Return (X, Y) of the center of cell containing provided text 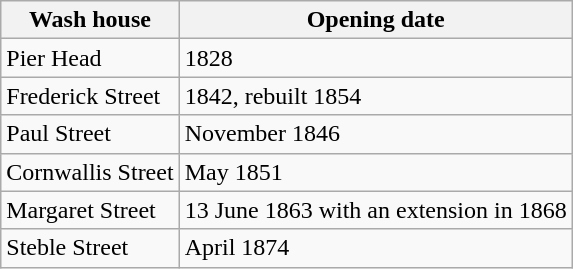
November 1846 (376, 134)
Steble Street (90, 248)
Frederick Street (90, 96)
Opening date (376, 20)
Pier Head (90, 58)
Margaret Street (90, 210)
Wash house (90, 20)
1828 (376, 58)
May 1851 (376, 172)
13 June 1863 with an extension in 1868 (376, 210)
Paul Street (90, 134)
April 1874 (376, 248)
1842, rebuilt 1854 (376, 96)
Cornwallis Street (90, 172)
